Scan for the cell matching the given text and deliver its [x, y] coordinate at center. 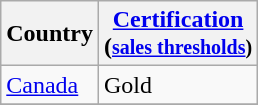
Gold [178, 85]
Country [50, 34]
Certification(sales thresholds) [178, 34]
Canada [50, 85]
